Extract the (X, Y) coordinate from the center of the cell holding the provided text.  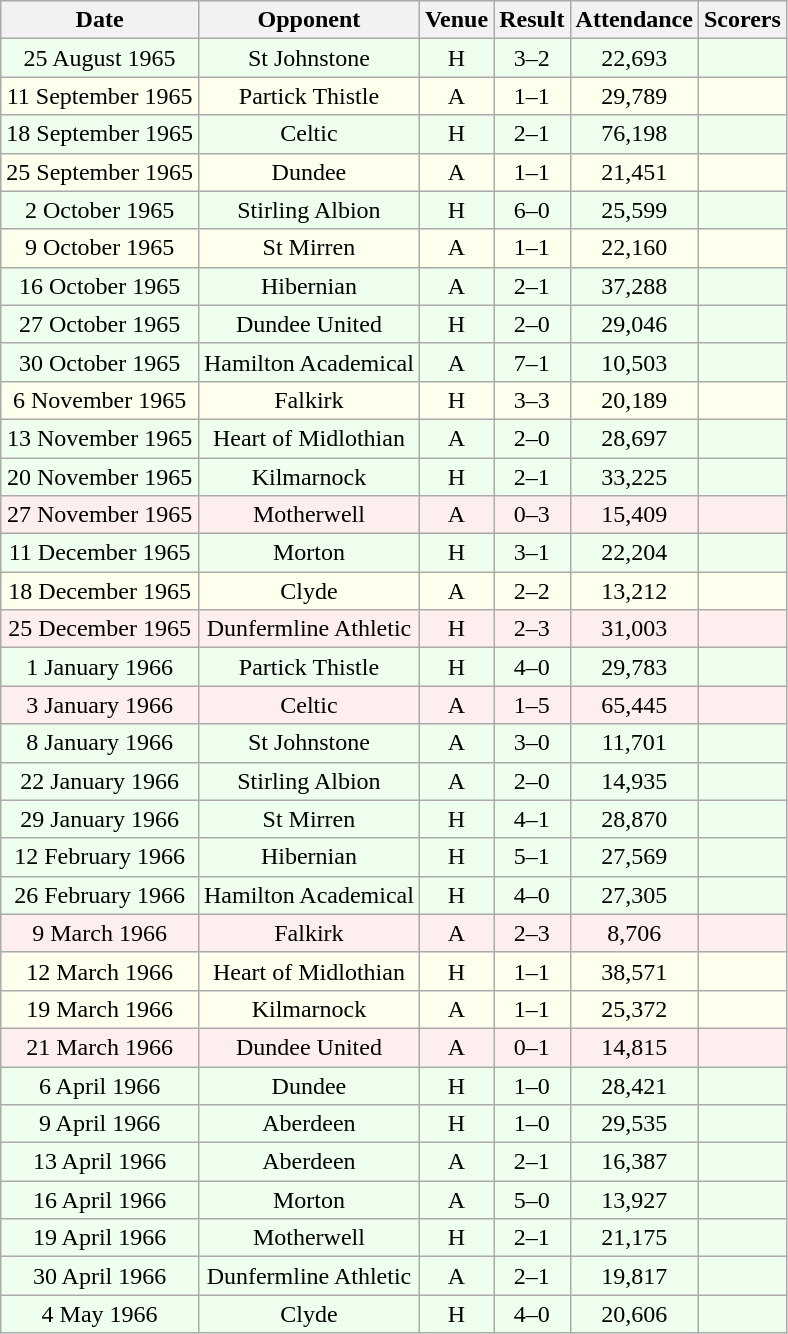
7–1 (532, 362)
29,535 (634, 1124)
21,451 (634, 172)
22 January 1966 (100, 781)
29 January 1966 (100, 819)
9 March 1966 (100, 933)
Attendance (634, 20)
33,225 (634, 477)
8 January 1966 (100, 743)
22,693 (634, 58)
1–5 (532, 705)
27,305 (634, 895)
76,198 (634, 134)
9 October 1965 (100, 248)
1 January 1966 (100, 667)
3 January 1966 (100, 705)
3–1 (532, 553)
25 December 1965 (100, 629)
29,046 (634, 324)
20 November 1965 (100, 477)
37,288 (634, 286)
19,817 (634, 1276)
29,783 (634, 667)
19 March 1966 (100, 1009)
5–1 (532, 857)
3–2 (532, 58)
18 December 1965 (100, 591)
3–3 (532, 400)
Venue (456, 20)
29,789 (634, 96)
11 September 1965 (100, 96)
18 September 1965 (100, 134)
6 November 1965 (100, 400)
Result (532, 20)
9 April 1966 (100, 1124)
20,189 (634, 400)
10,503 (634, 362)
26 February 1966 (100, 895)
14,935 (634, 781)
27 October 1965 (100, 324)
38,571 (634, 971)
25,599 (634, 210)
28,421 (634, 1085)
0–1 (532, 1047)
16 April 1966 (100, 1200)
2 October 1965 (100, 210)
30 April 1966 (100, 1276)
12 March 1966 (100, 971)
22,204 (634, 553)
12 February 1966 (100, 857)
22,160 (634, 248)
Scorers (742, 20)
65,445 (634, 705)
11 December 1965 (100, 553)
19 April 1966 (100, 1238)
14,815 (634, 1047)
30 October 1965 (100, 362)
6 April 1966 (100, 1085)
0–3 (532, 515)
2–2 (532, 591)
27 November 1965 (100, 515)
28,697 (634, 438)
13 November 1965 (100, 438)
8,706 (634, 933)
21,175 (634, 1238)
15,409 (634, 515)
13,212 (634, 591)
21 March 1966 (100, 1047)
Date (100, 20)
25 August 1965 (100, 58)
4–1 (532, 819)
13,927 (634, 1200)
27,569 (634, 857)
20,606 (634, 1314)
5–0 (532, 1200)
25,372 (634, 1009)
11,701 (634, 743)
25 September 1965 (100, 172)
13 April 1966 (100, 1162)
4 May 1966 (100, 1314)
6–0 (532, 210)
Opponent (308, 20)
3–0 (532, 743)
31,003 (634, 629)
16 October 1965 (100, 286)
16,387 (634, 1162)
28,870 (634, 819)
